Scan for the cell matching the given text and deliver its [X, Y] coordinate at center. 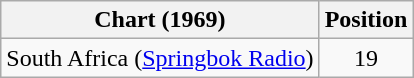
South Africa (Springbok Radio) [160, 58]
Chart (1969) [160, 20]
Position [366, 20]
19 [366, 58]
